Output the (x, y) coordinate of the center of the cell containing the given text.  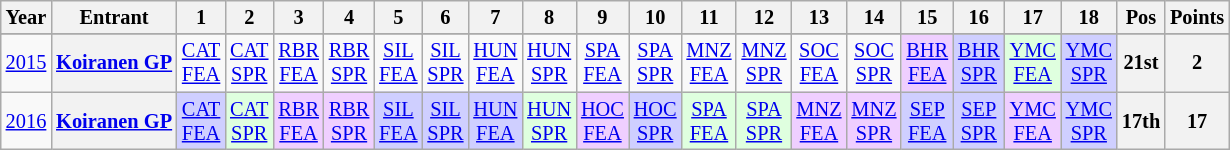
Entrant (114, 17)
7 (495, 17)
13 (818, 17)
17th (1141, 121)
21st (1141, 63)
9 (602, 17)
5 (398, 17)
2016 (26, 121)
Year (26, 17)
18 (1089, 17)
BHRFEA (927, 63)
Points (1197, 17)
8 (549, 17)
11 (708, 17)
SEPSPR (979, 121)
SOCFEA (818, 63)
BHRSPR (979, 63)
SEPFEA (927, 121)
3 (298, 17)
12 (764, 17)
2015 (26, 63)
10 (656, 17)
SOCSPR (874, 63)
14 (874, 17)
HOCSPR (656, 121)
Pos (1141, 17)
6 (445, 17)
4 (349, 17)
HOCFEA (602, 121)
1 (201, 17)
16 (979, 17)
15 (927, 17)
